Pinpoint the cell where the given text exists, returning its (X, Y) midpoint coordinate. 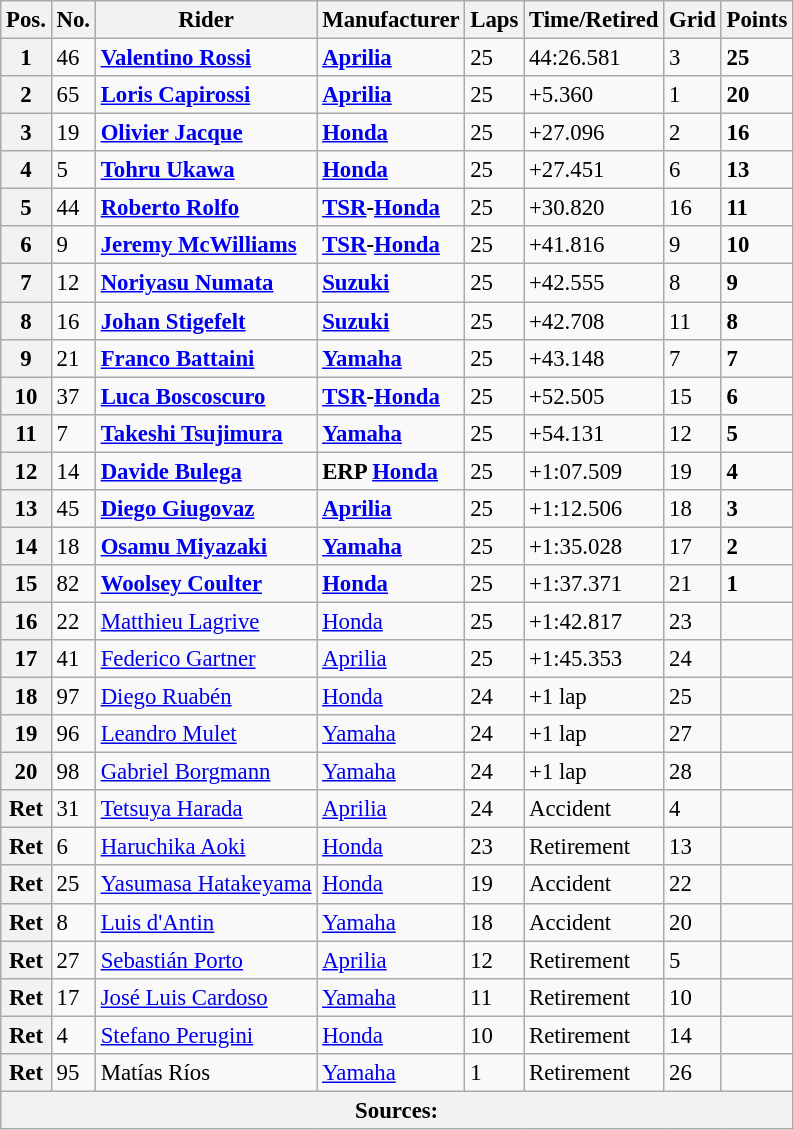
+54.131 (594, 433)
Woolsey Coulter (206, 584)
44:26.581 (594, 58)
Noriyasu Numata (206, 283)
96 (73, 734)
Yasumasa Hatakeyama (206, 885)
+1:12.506 (594, 509)
+27.451 (594, 170)
Grid (692, 20)
Points (756, 20)
Sources: (397, 1110)
97 (73, 697)
44 (73, 208)
Sebastián Porto (206, 960)
Pos. (26, 20)
Federico Gartner (206, 659)
Leandro Mulet (206, 734)
Franco Battaini (206, 358)
Diego Giugovaz (206, 509)
Tetsuya Harada (206, 809)
Valentino Rossi (206, 58)
Manufacturer (391, 20)
Time/Retired (594, 20)
45 (73, 509)
+5.360 (594, 95)
+52.505 (594, 396)
46 (73, 58)
Luca Boscoscuro (206, 396)
Matthieu Lagrive (206, 621)
Haruchika Aoki (206, 847)
Jeremy McWilliams (206, 245)
Laps (494, 20)
Rider (206, 20)
Matías Ríos (206, 1073)
+1:35.028 (594, 546)
28 (692, 772)
Johan Stigefelt (206, 321)
Roberto Rolfo (206, 208)
26 (692, 1073)
+43.148 (594, 358)
Gabriel Borgmann (206, 772)
No. (73, 20)
Luis d'Antin (206, 922)
Tohru Ukawa (206, 170)
+1:07.509 (594, 471)
41 (73, 659)
+1:45.353 (594, 659)
Takeshi Tsujimura (206, 433)
+30.820 (594, 208)
Davide Bulega (206, 471)
Diego Ruabén (206, 697)
98 (73, 772)
Olivier Jacque (206, 133)
José Luis Cardoso (206, 997)
65 (73, 95)
+42.708 (594, 321)
Loris Capirossi (206, 95)
Osamu Miyazaki (206, 546)
+41.816 (594, 245)
37 (73, 396)
+27.096 (594, 133)
+1:42.817 (594, 621)
+42.555 (594, 283)
31 (73, 809)
95 (73, 1073)
ERP Honda (391, 471)
+1:37.371 (594, 584)
82 (73, 584)
Stefano Perugini (206, 1035)
